Search for the cell housing the specified text and yield its (x, y) center coordinate. 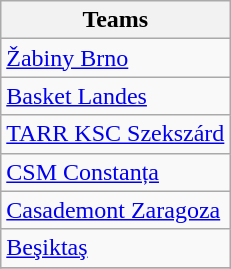
Teams (116, 20)
TARR KSC Szekszárd (116, 134)
Basket Landes (116, 96)
CSM Constanța (116, 172)
Casademont Zaragoza (116, 210)
Žabiny Brno (116, 58)
Beşiktaş (116, 248)
